Determine the [x, y] coordinate at the center of the cell enclosing the given text.  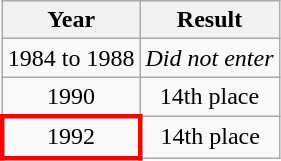
Result [210, 20]
1992 [71, 136]
1984 to 1988 [71, 58]
1990 [71, 97]
Did not enter [210, 58]
Year [71, 20]
